Determine the (X, Y) coordinate at the center of the cell enclosing the given text.  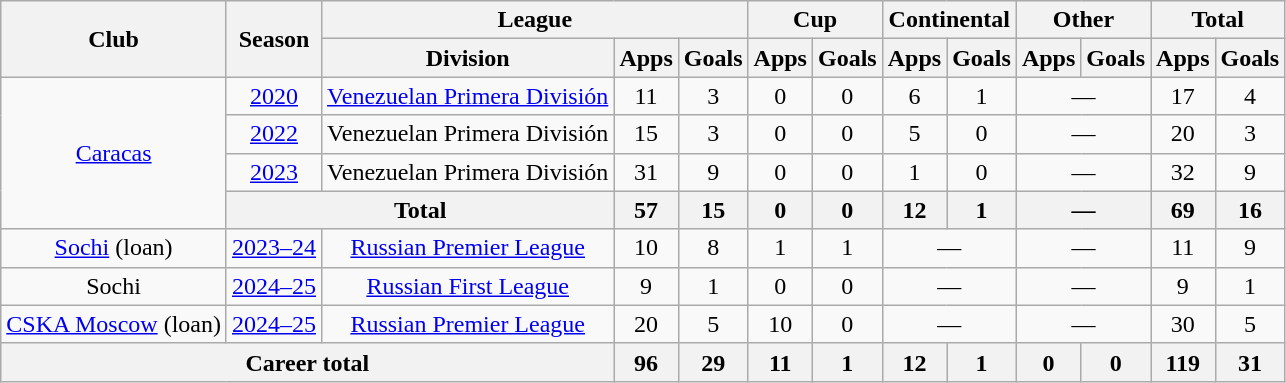
32 (1183, 172)
Continental (949, 20)
2023 (274, 172)
69 (1183, 210)
6 (914, 96)
96 (646, 362)
30 (1183, 324)
Sochi (loan) (114, 248)
Cup (815, 20)
Division (468, 58)
Caracas (114, 153)
16 (1250, 210)
CSKA Moscow (loan) (114, 324)
119 (1183, 362)
29 (713, 362)
4 (1250, 96)
2023–24 (274, 248)
Season (274, 39)
2022 (274, 134)
8 (713, 248)
Russian First League (468, 286)
League (535, 20)
17 (1183, 96)
Career total (308, 362)
2020 (274, 96)
57 (646, 210)
Other (1083, 20)
Club (114, 39)
Sochi (114, 286)
